Find where the given text appears and provide that cell's center as [x, y] coordinate. 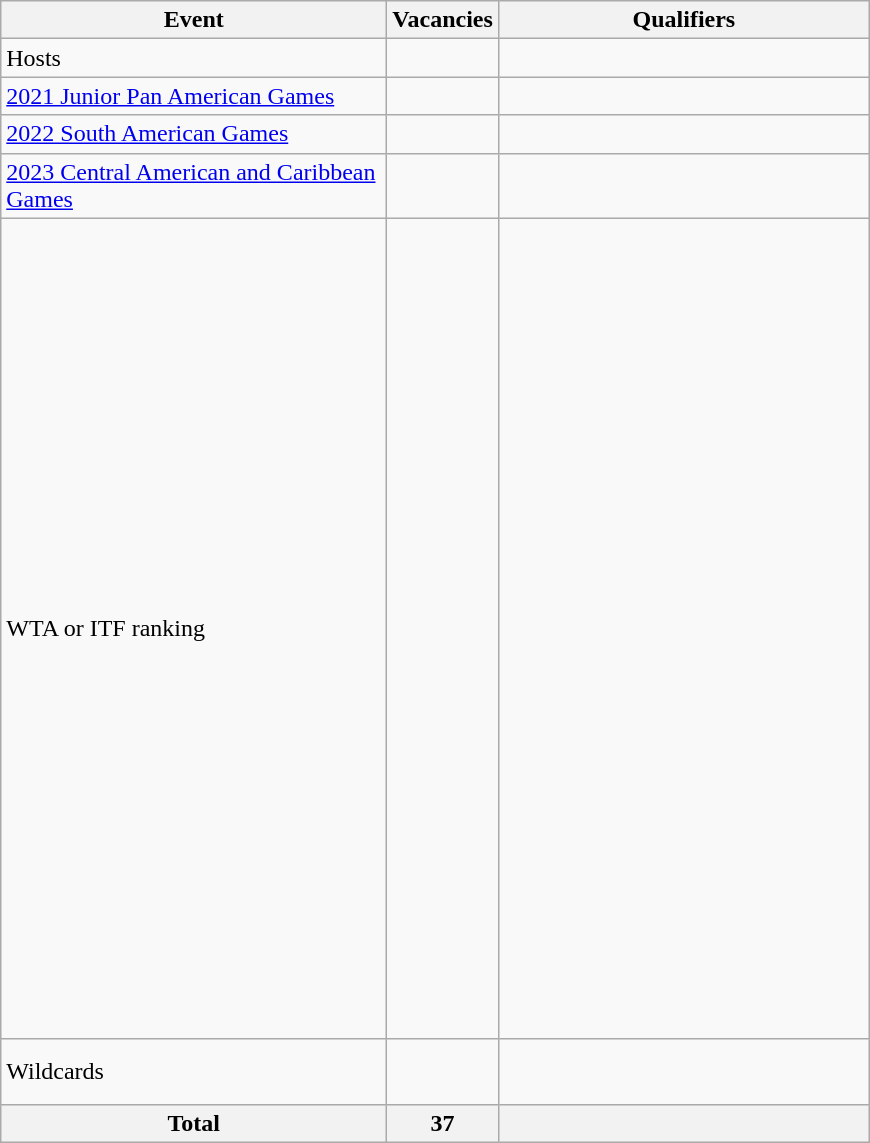
WTA or ITF ranking [194, 628]
2021 Junior Pan American Games [194, 96]
37 [443, 1123]
Wildcards [194, 1072]
2023 Central American and Caribbean Games [194, 186]
Vacancies [443, 20]
Qualifiers [684, 20]
Total [194, 1123]
Hosts [194, 58]
2022 South American Games [194, 134]
Event [194, 20]
